Locate the cell with the specified text and output its [x, y] center coordinate. 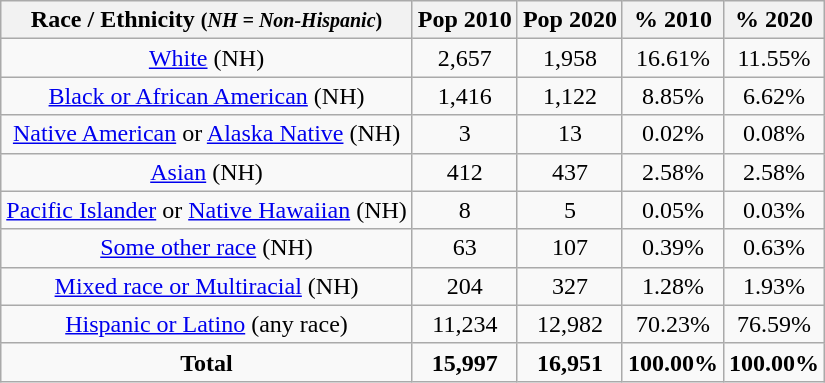
412 [464, 172]
0.03% [774, 210]
0.02% [672, 134]
11.55% [774, 58]
0.63% [774, 248]
0.39% [672, 248]
70.23% [672, 324]
1,416 [464, 96]
8 [464, 210]
6.62% [774, 96]
437 [570, 172]
204 [464, 286]
3 [464, 134]
2,657 [464, 58]
% 2020 [774, 20]
Native American or Alaska Native (NH) [207, 134]
1.28% [672, 286]
0.08% [774, 134]
Total [207, 362]
63 [464, 248]
16,951 [570, 362]
0.05% [672, 210]
1.93% [774, 286]
1,958 [570, 58]
White (NH) [207, 58]
15,997 [464, 362]
% 2010 [672, 20]
12,982 [570, 324]
Pacific Islander or Native Hawaiian (NH) [207, 210]
16.61% [672, 58]
5 [570, 210]
1,122 [570, 96]
Asian (NH) [207, 172]
11,234 [464, 324]
Black or African American (NH) [207, 96]
Mixed race or Multiracial (NH) [207, 286]
Hispanic or Latino (any race) [207, 324]
Pop 2020 [570, 20]
Race / Ethnicity (NH = Non-Hispanic) [207, 20]
8.85% [672, 96]
107 [570, 248]
76.59% [774, 324]
13 [570, 134]
Some other race (NH) [207, 248]
Pop 2010 [464, 20]
327 [570, 286]
